Identify which cell holds the provided text, then report its [x, y] central coordinate. 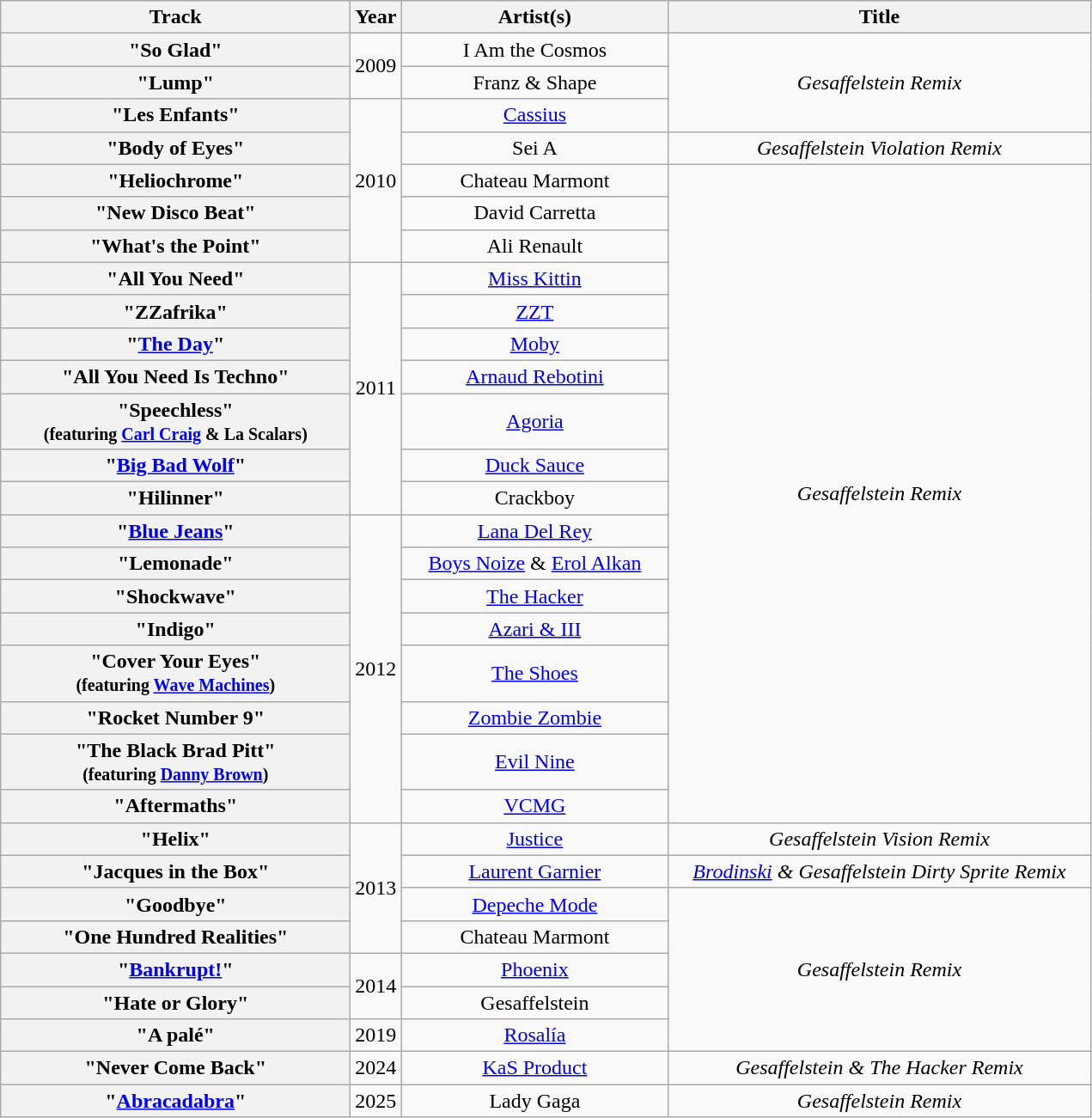
"Big Bad Wolf" [175, 466]
Gesaffelstein Violation Remix [880, 148]
Miss Kittin [534, 278]
Lana Del Rey [534, 531]
"New Disco Beat" [175, 213]
"Helix" [175, 839]
Moby [534, 344]
"Lemonade" [175, 564]
"All You Need" [175, 278]
Brodinski & Gesaffelstein Dirty Sprite Remix [880, 871]
"Abracadabra" [175, 1101]
2011 [376, 388]
"So Glad" [175, 50]
Justice [534, 839]
Laurent Garnier [534, 871]
"A palé" [175, 1036]
"Hilinner" [175, 498]
Gesaffelstein Vision Remix [880, 839]
"Shockwave" [175, 596]
Azari & III [534, 629]
VCMG [534, 806]
David Carretta [534, 213]
2019 [376, 1036]
"Aftermaths" [175, 806]
2014 [376, 986]
Rosalía [534, 1036]
"Speechless"(featuring Carl Craig & La Scalars) [175, 421]
"Body of Eyes" [175, 148]
"Lump" [175, 82]
Year [376, 17]
"Rocket Number 9" [175, 718]
2013 [376, 888]
I Am the Cosmos [534, 50]
"Les Enfants" [175, 115]
Evil Nine [534, 761]
Sei A [534, 148]
"What's the Point" [175, 246]
"ZZafrika" [175, 311]
Track [175, 17]
Franz & Shape [534, 82]
"One Hundred Realities" [175, 937]
"Never Come Back" [175, 1068]
Phoenix [534, 969]
"All You Need Is Techno" [175, 376]
"The Day" [175, 344]
ZZT [534, 311]
"Indigo" [175, 629]
Gesaffelstein & The Hacker Remix [880, 1068]
Crackboy [534, 498]
Title [880, 17]
Boys Noize & Erol Alkan [534, 564]
"Heliochrome" [175, 180]
Ali Renault [534, 246]
Lady Gaga [534, 1101]
KaS Product [534, 1068]
"Bankrupt!" [175, 969]
Agoria [534, 421]
The Shoes [534, 674]
Depeche Mode [534, 904]
"Cover Your Eyes"(featuring Wave Machines) [175, 674]
Cassius [534, 115]
2010 [376, 180]
"Hate or Glory" [175, 1003]
2012 [376, 669]
Arnaud Rebotini [534, 376]
2025 [376, 1101]
"Goodbye" [175, 904]
Zombie Zombie [534, 718]
"Blue Jeans" [175, 531]
Artist(s) [534, 17]
2024 [376, 1068]
2009 [376, 66]
"The Black Brad Pitt"(featuring Danny Brown) [175, 761]
"Jacques in the Box" [175, 871]
The Hacker [534, 596]
Gesaffelstein [534, 1003]
Duck Sauce [534, 466]
